Detect which cell encompasses the target text, then output its (x, y) center coordinate. 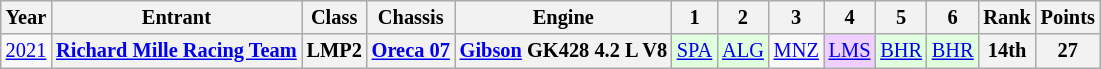
MNZ (796, 51)
1 (694, 17)
14th (1006, 51)
6 (953, 17)
3 (796, 17)
SPA (694, 51)
Rank (1006, 17)
5 (901, 17)
LMP2 (334, 51)
4 (850, 17)
Gibson GK428 4.2 L V8 (564, 51)
2021 (26, 51)
27 (1068, 51)
LMS (850, 51)
Oreca 07 (411, 51)
Engine (564, 17)
Class (334, 17)
2 (743, 17)
Year (26, 17)
Chassis (411, 17)
ALG (743, 51)
Entrant (176, 17)
Points (1068, 17)
Richard Mille Racing Team (176, 51)
